Pinpoint the cell where the given text exists, returning its [x, y] midpoint coordinate. 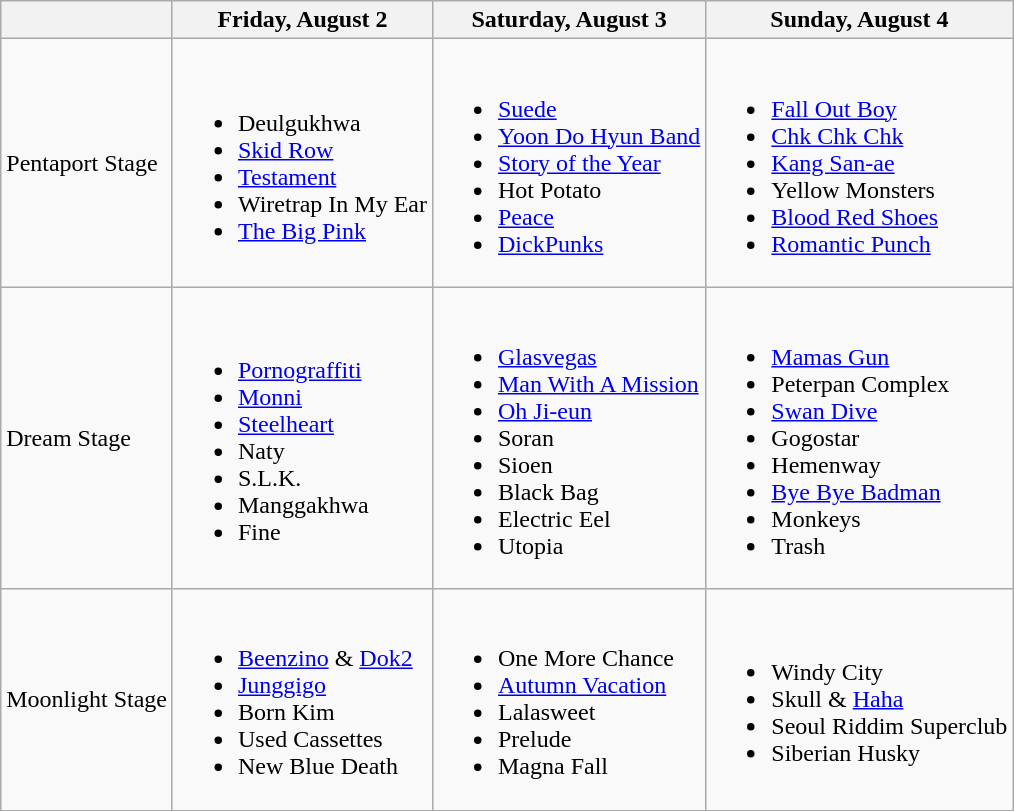
Fall Out BoyChk Chk ChkKang San-aeYellow MonstersBlood Red ShoesRomantic Punch [860, 163]
Dream Stage [87, 438]
Saturday, August 3 [568, 20]
DeulgukhwaSkid RowTestamentWiretrap In My EarThe Big Pink [302, 163]
PornograffitiMonniSteelheartNatyS.L.K.ManggakhwaFine [302, 438]
One More ChanceAutumn VacationLalasweetPreludeMagna Fall [568, 700]
Friday, August 2 [302, 20]
Moonlight Stage [87, 700]
Beenzino & Dok2JunggigoBorn KimUsed CassettesNew Blue Death [302, 700]
GlasvegasMan With A MissionOh Ji-eunSoranSioenBlack BagElectric EelUtopia [568, 438]
Sunday, August 4 [860, 20]
SuedeYoon Do Hyun BandStory of the YearHot PotatoPeaceDickPunks [568, 163]
Mamas GunPeterpan ComplexSwan DiveGogostarHemenwayBye Bye BadmanMonkeysTrash [860, 438]
Pentaport Stage [87, 163]
Windy CitySkull & HahaSeoul Riddim SuperclubSiberian Husky [860, 700]
